Scan for the cell matching the given text and deliver its [x, y] coordinate at center. 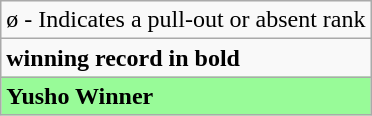
Yusho Winner [186, 96]
ø - Indicates a pull-out or absent rank [186, 20]
winning record in bold [186, 58]
